Search for the cell housing the specified text and yield its [x, y] center coordinate. 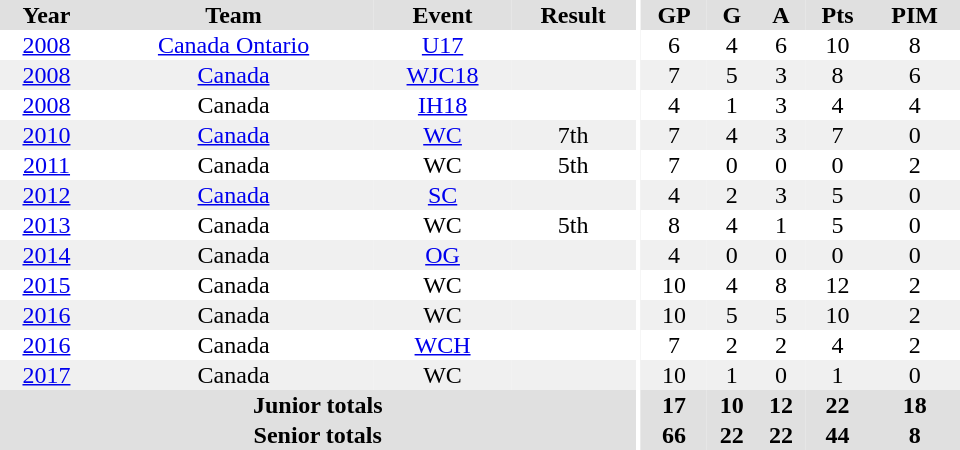
Pts [838, 15]
Canada Ontario [234, 45]
A [780, 15]
2013 [46, 225]
Event [442, 15]
2011 [46, 165]
PIM [914, 15]
2010 [46, 135]
2017 [46, 375]
66 [674, 435]
44 [838, 435]
SC [442, 195]
WJC18 [442, 75]
2012 [46, 195]
Team [234, 15]
WCH [442, 345]
Senior totals [318, 435]
2014 [46, 255]
Year [46, 15]
18 [914, 405]
17 [674, 405]
IH18 [442, 105]
Result [574, 15]
U17 [442, 45]
G [732, 15]
2015 [46, 285]
7th [574, 135]
GP [674, 15]
OG [442, 255]
Junior totals [318, 405]
